From the cell containing the given text, extract its center point as (x, y) coordinate. 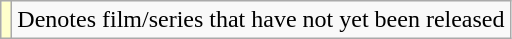
Denotes film/series that have not yet been released (261, 20)
